Provide the (X, Y) coordinate of the cell's center where the given text is located.  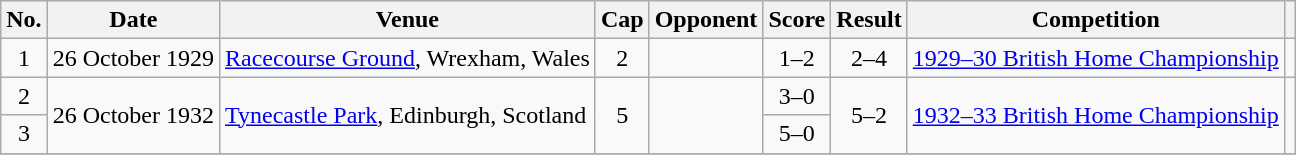
5–2 (869, 115)
Result (869, 20)
Cap (622, 20)
1–2 (797, 58)
Racecourse Ground, Wrexham, Wales (408, 58)
26 October 1929 (133, 58)
Opponent (706, 20)
3 (24, 134)
26 October 1932 (133, 115)
3–0 (797, 96)
Date (133, 20)
Competition (1096, 20)
Tynecastle Park, Edinburgh, Scotland (408, 115)
5–0 (797, 134)
No. (24, 20)
Venue (408, 20)
2–4 (869, 58)
1929–30 British Home Championship (1096, 58)
1 (24, 58)
1932–33 British Home Championship (1096, 115)
Score (797, 20)
5 (622, 115)
